Return the (X, Y) coordinate for the center point of the cell that contains the specified text.  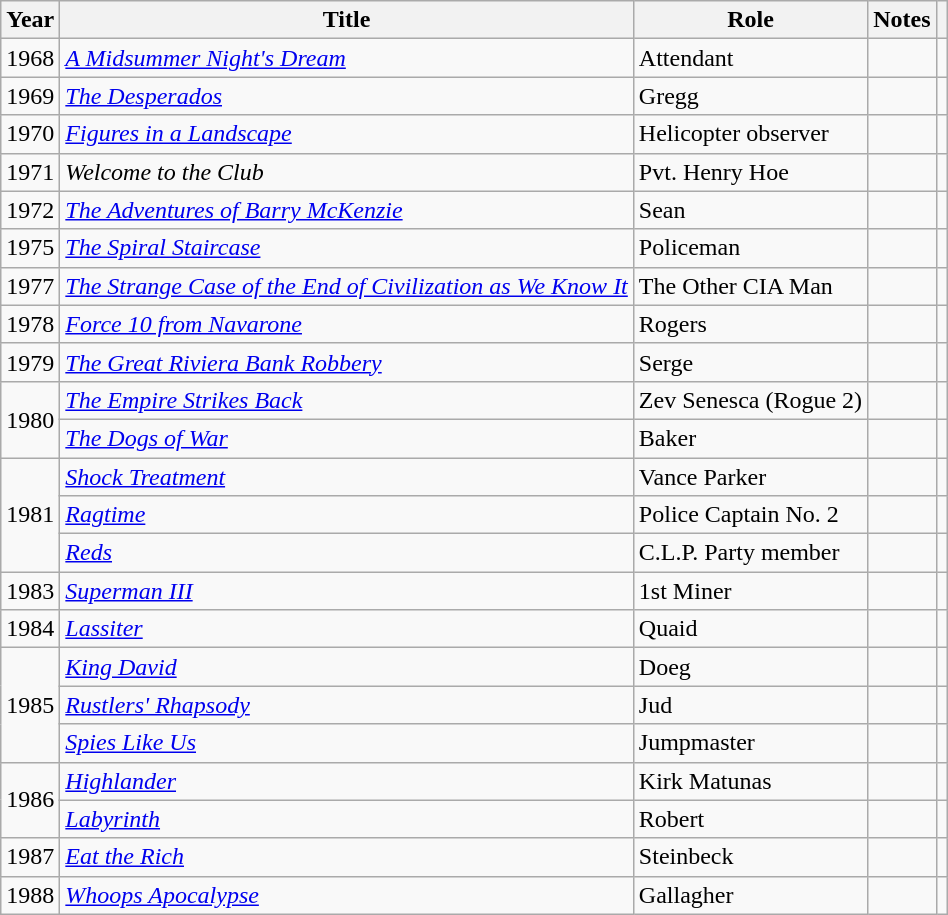
Superman III (347, 591)
1985 (30, 705)
1972 (30, 210)
Title (347, 20)
1987 (30, 857)
The Dogs of War (347, 438)
Jumpmaster (750, 743)
King David (347, 667)
Reds (347, 553)
Jud (750, 705)
Ragtime (347, 515)
1970 (30, 134)
Role (750, 20)
Baker (750, 438)
Shock Treatment (347, 477)
Gregg (750, 96)
The Empire Strikes Back (347, 400)
Labyrinth (347, 819)
Police Captain No. 2 (750, 515)
Robert (750, 819)
Highlander (347, 781)
1986 (30, 800)
The Other CIA Man (750, 286)
1979 (30, 362)
1971 (30, 172)
1981 (30, 515)
Steinbeck (750, 857)
Quaid (750, 629)
Zev Senesca (Rogue 2) (750, 400)
Force 10 from Navarone (347, 324)
The Strange Case of the End of Civilization as We Know It (347, 286)
1980 (30, 419)
Doeg (750, 667)
Spies Like Us (347, 743)
Serge (750, 362)
Policeman (750, 248)
Rustlers' Rhapsody (347, 705)
Sean (750, 210)
1978 (30, 324)
The Adventures of Barry McKenzie (347, 210)
Helicopter observer (750, 134)
Figures in a Landscape (347, 134)
1968 (30, 58)
Pvt. Henry Hoe (750, 172)
C.L.P. Party member (750, 553)
1st Miner (750, 591)
Year (30, 20)
Welcome to the Club (347, 172)
Vance Parker (750, 477)
Gallagher (750, 895)
1969 (30, 96)
A Midsummer Night's Dream (347, 58)
The Great Riviera Bank Robbery (347, 362)
1983 (30, 591)
The Desperados (347, 96)
Eat the Rich (347, 857)
1975 (30, 248)
1984 (30, 629)
1988 (30, 895)
Notes (902, 20)
Rogers (750, 324)
Whoops Apocalypse (347, 895)
Kirk Matunas (750, 781)
1977 (30, 286)
The Spiral Staircase (347, 248)
Lassiter (347, 629)
Attendant (750, 58)
